Provide the [X, Y] coordinate of the cell's center where the given text is located.  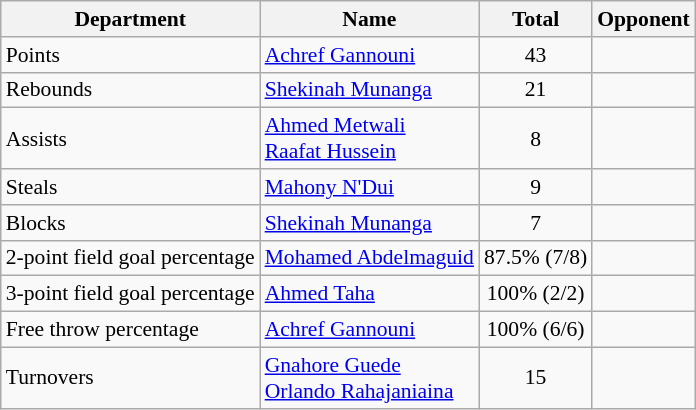
9 [536, 187]
100% (2/2) [536, 294]
87.5% (7/8) [536, 258]
Name [370, 19]
Gnahore Guede Orlando Rahajaniaina [370, 378]
15 [536, 378]
8 [536, 138]
Free throw percentage [130, 330]
Mohamed Abdelmaguid [370, 258]
Blocks [130, 223]
Department [130, 19]
43 [536, 55]
2-point field goal percentage [130, 258]
Points [130, 55]
100% (6/6) [536, 330]
7 [536, 223]
Opponent [644, 19]
Ahmed Taha [370, 294]
Total [536, 19]
Mahony N'Dui [370, 187]
Assists [130, 138]
Turnovers [130, 378]
Ahmed Metwali Raafat Hussein [370, 138]
Rebounds [130, 90]
3-point field goal percentage [130, 294]
21 [536, 90]
Steals [130, 187]
